Scan for the cell matching the given text and deliver its (X, Y) coordinate at center. 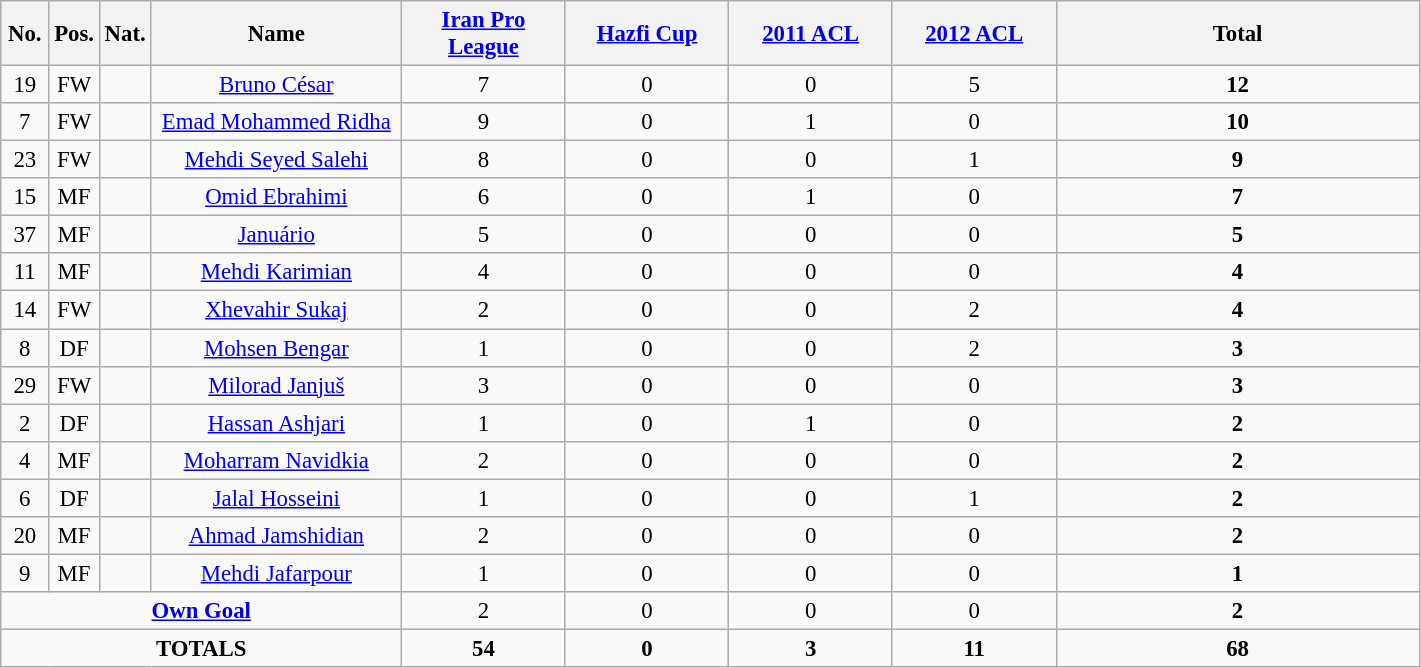
12 (1238, 85)
19 (25, 85)
Mehdi Karimian (276, 273)
54 (484, 648)
Name (276, 34)
14 (25, 310)
Mehdi Jafarpour (276, 573)
Mohsen Bengar (276, 348)
2012 ACL (974, 34)
Milorad Janjuš (276, 385)
37 (25, 235)
10 (1238, 122)
15 (25, 197)
Januário (276, 235)
Emad Mohammed Ridha (276, 122)
Hazfi Cup (647, 34)
23 (25, 160)
Omid Ebrahimi (276, 197)
Nat. (125, 34)
Pos. (74, 34)
TOTALS (202, 648)
20 (25, 536)
Own Goal (202, 611)
Mehdi Seyed Salehi (276, 160)
29 (25, 385)
No. (25, 34)
Iran Pro League (484, 34)
Total (1238, 34)
68 (1238, 648)
2011 ACL (811, 34)
Ahmad Jamshidian (276, 536)
Bruno César (276, 85)
Xhevahir Sukaj (276, 310)
Jalal Hosseini (276, 498)
Hassan Ashjari (276, 423)
Moharram Navidkia (276, 460)
